Return [x, y] of the center of cell containing provided text 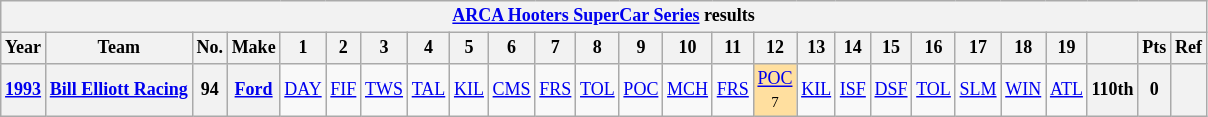
8 [598, 48]
FIF [344, 90]
94 [210, 90]
TAL [428, 90]
1993 [24, 90]
6 [512, 48]
1 [303, 48]
POC [641, 90]
ISF [852, 90]
17 [978, 48]
SLM [978, 90]
DAY [303, 90]
Ford [254, 90]
WIN [1024, 90]
10 [688, 48]
ARCA Hooters SuperCar Series results [604, 16]
Year [24, 48]
POC7 [775, 90]
Pts [1154, 48]
2 [344, 48]
0 [1154, 90]
18 [1024, 48]
4 [428, 48]
CMS [512, 90]
7 [556, 48]
Ref [1189, 48]
ATL [1067, 90]
16 [934, 48]
Make [254, 48]
TWS [384, 90]
3 [384, 48]
Bill Elliott Racing [118, 90]
MCH [688, 90]
15 [891, 48]
13 [816, 48]
110th [1112, 90]
12 [775, 48]
DSF [891, 90]
5 [470, 48]
14 [852, 48]
Team [118, 48]
9 [641, 48]
11 [732, 48]
19 [1067, 48]
No. [210, 48]
